For the text-containing cell, return its midpoint in [x, y] coordinate format. 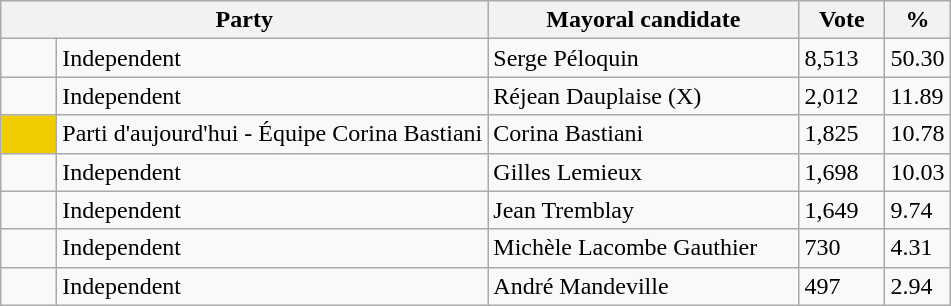
Mayoral candidate [644, 20]
Party [244, 20]
11.89 [918, 96]
4.31 [918, 248]
10.03 [918, 172]
Réjean Dauplaise (X) [644, 96]
730 [842, 248]
Serge Péloquin [644, 58]
Parti d'aujourd'hui - Équipe Corina Bastiani [272, 134]
Jean Tremblay [644, 210]
10.78 [918, 134]
8,513 [842, 58]
1,825 [842, 134]
André Mandeville [644, 286]
497 [842, 286]
50.30 [918, 58]
Corina Bastiani [644, 134]
2,012 [842, 96]
1,698 [842, 172]
1,649 [842, 210]
Vote [842, 20]
2.94 [918, 286]
Michèle Lacombe Gauthier [644, 248]
9.74 [918, 210]
% [918, 20]
Gilles Lemieux [644, 172]
